Return [X, Y] of the center of cell containing provided text 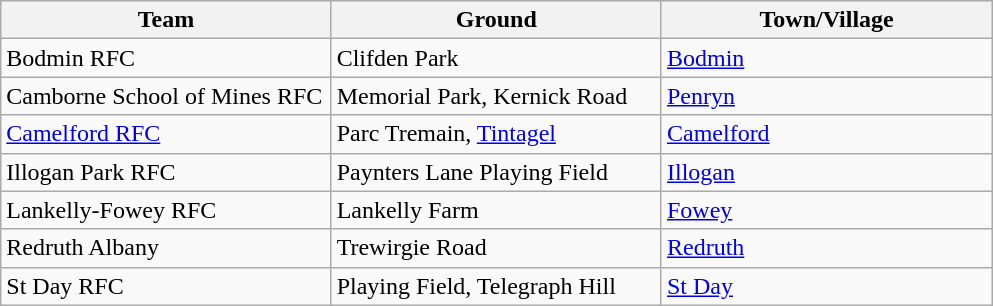
Penryn [826, 96]
Trewirgie Road [496, 248]
Camborne School of Mines RFC [166, 96]
Playing Field, Telegraph Hill [496, 286]
Camelford RFC [166, 134]
Fowey [826, 210]
Clifden Park [496, 58]
Redruth Albany [166, 248]
St Day [826, 286]
Paynters Lane Playing Field [496, 172]
Camelford [826, 134]
Ground [496, 20]
Bodmin [826, 58]
Lankelly-Fowey RFC [166, 210]
Town/Village [826, 20]
Redruth [826, 248]
Bodmin RFC [166, 58]
Memorial Park, Kernick Road [496, 96]
Parc Tremain, Tintagel [496, 134]
St Day RFC [166, 286]
Illogan Park RFC [166, 172]
Illogan [826, 172]
Lankelly Farm [496, 210]
Team [166, 20]
